Return (x, y) of the center of cell containing provided text 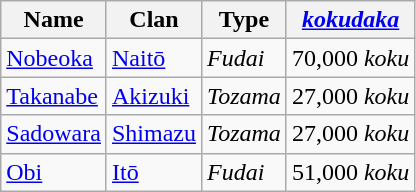
Sadowara (54, 134)
Clan (154, 20)
Naitō (154, 58)
70,000 koku (350, 58)
kokudaka (350, 20)
Shimazu (154, 134)
Takanabe (54, 96)
Type (244, 20)
Name (54, 20)
Nobeoka (54, 58)
51,000 koku (350, 172)
Akizuki (154, 96)
Obi (54, 172)
Itō (154, 172)
